Provide the (x, y) coordinate of the cell's center where the given text is located.  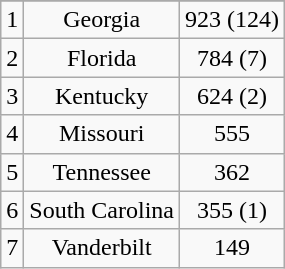
923 (124) (232, 20)
2 (12, 58)
Georgia (102, 20)
149 (232, 248)
784 (7) (232, 58)
Vanderbilt (102, 248)
Missouri (102, 134)
555 (232, 134)
Kentucky (102, 96)
7 (12, 248)
355 (1) (232, 210)
1 (12, 20)
624 (2) (232, 96)
Florida (102, 58)
5 (12, 172)
3 (12, 96)
6 (12, 210)
Tennessee (102, 172)
South Carolina (102, 210)
4 (12, 134)
362 (232, 172)
